Extract the [X, Y] coordinate from the center of the cell holding the provided text.  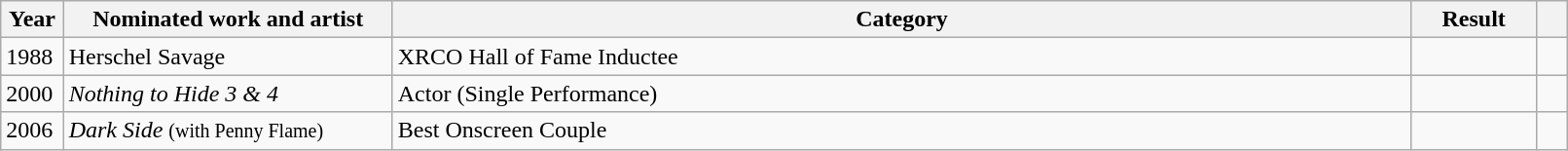
2006 [32, 131]
2000 [32, 94]
Result [1474, 19]
Actor (Single Performance) [901, 94]
XRCO Hall of Fame Inductee [901, 57]
Herschel Savage [228, 57]
Dark Side (with Penny Flame) [228, 131]
1988 [32, 57]
Year [32, 19]
Category [901, 19]
Nominated work and artist [228, 19]
Best Onscreen Couple [901, 131]
Nothing to Hide 3 & 4 [228, 94]
